Pinpoint the cell where the given text exists, returning its [X, Y] midpoint coordinate. 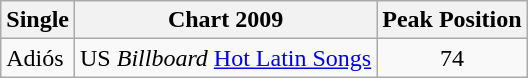
US Billboard Hot Latin Songs [226, 58]
74 [452, 58]
Peak Position [452, 20]
Adiós [38, 58]
Single [38, 20]
Chart 2009 [226, 20]
